For the text-containing cell, return its midpoint in [x, y] coordinate format. 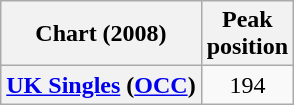
194 [247, 85]
UK Singles (OCC) [101, 85]
Peakposition [247, 34]
Chart (2008) [101, 34]
